From the cell containing the given text, extract its center point as (X, Y) coordinate. 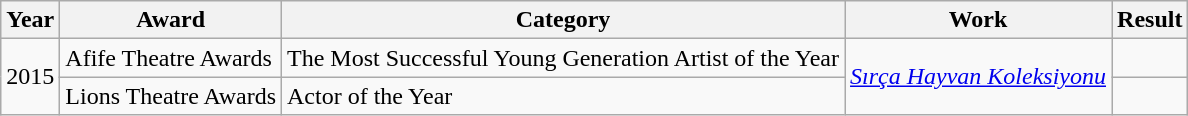
Category (564, 20)
Award (171, 20)
Result (1150, 20)
The Most Successful Young Generation Artist of the Year (564, 58)
2015 (30, 77)
Work (978, 20)
Afife Theatre Awards (171, 58)
Lions Theatre Awards (171, 96)
Year (30, 20)
Sırça Hayvan Koleksiyonu (978, 77)
Actor of the Year (564, 96)
